Provide the (x, y) coordinate of the cell's center where the given text is located.  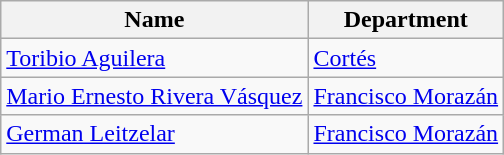
German Leitzelar (154, 134)
Name (154, 20)
Department (406, 20)
Toribio Aguilera (154, 58)
Mario Ernesto Rivera Vásquez (154, 96)
Cortés (406, 58)
